Find where the given text appears and provide that cell's center as [x, y] coordinate. 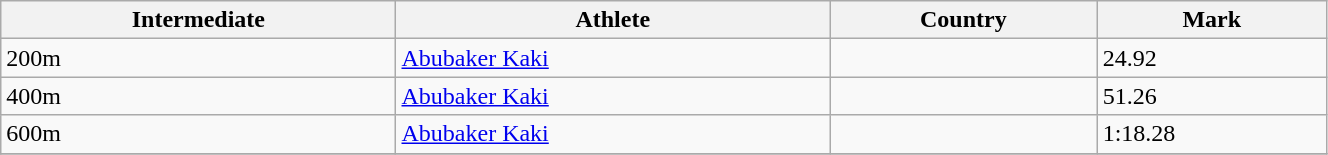
1:18.28 [1212, 134]
600m [198, 134]
24.92 [1212, 58]
Mark [1212, 20]
Athlete [613, 20]
200m [198, 58]
Country [964, 20]
400m [198, 96]
51.26 [1212, 96]
Intermediate [198, 20]
